Identify which cell holds the provided text, then report its (x, y) central coordinate. 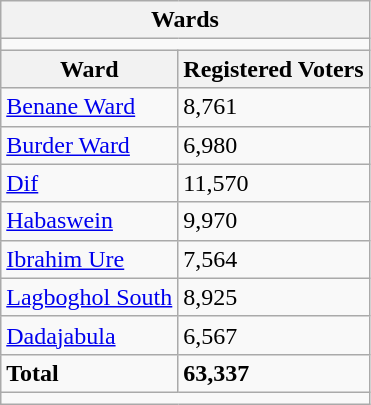
9,970 (274, 221)
Dif (90, 183)
11,570 (274, 183)
8,925 (274, 297)
Wards (185, 20)
Dadajabula (90, 335)
Ward (90, 69)
63,337 (274, 373)
Lagboghol South (90, 297)
6,980 (274, 145)
Total (90, 373)
8,761 (274, 107)
Registered Voters (274, 69)
Benane Ward (90, 107)
7,564 (274, 259)
Habaswein (90, 221)
6,567 (274, 335)
Ibrahim Ure (90, 259)
Burder Ward (90, 145)
